Provide the (x, y) coordinate of the cell's center where the given text is located.  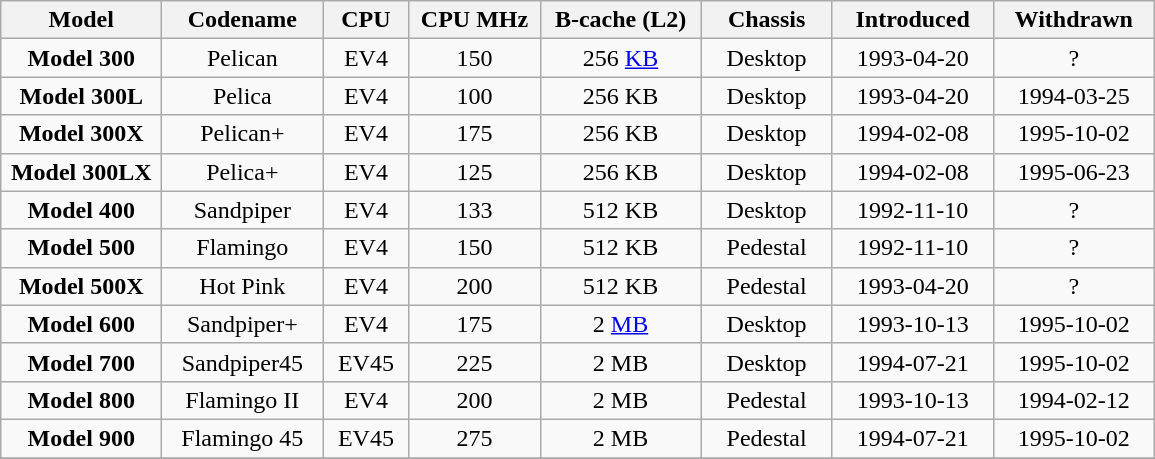
Model 300L (82, 96)
Sandpiper45 (242, 362)
Pelican+ (242, 134)
Sandpiper+ (242, 324)
Hot Pink (242, 286)
Model 800 (82, 400)
B-cache (L2) (620, 20)
Flamingo (242, 248)
1994-03-25 (1074, 96)
Flamingo II (242, 400)
Chassis (766, 20)
133 (474, 210)
CPU MHz (474, 20)
Withdrawn (1074, 20)
Flamingo 45 (242, 438)
Model (82, 20)
225 (474, 362)
Model 400 (82, 210)
1994-02-12 (1074, 400)
Model 300X (82, 134)
Pelica (242, 96)
Model 500 (82, 248)
125 (474, 172)
Model 700 (82, 362)
100 (474, 96)
Pelica+ (242, 172)
Codename (242, 20)
CPU (366, 20)
1995-06-23 (1074, 172)
Model 300 (82, 58)
275 (474, 438)
Sandpiper (242, 210)
Model 600 (82, 324)
Model 300LX (82, 172)
Model 500X (82, 286)
Introduced (912, 20)
Model 900 (82, 438)
Pelican (242, 58)
